Capture the cell that displays the provided text and extract its [x, y] central coordinate. 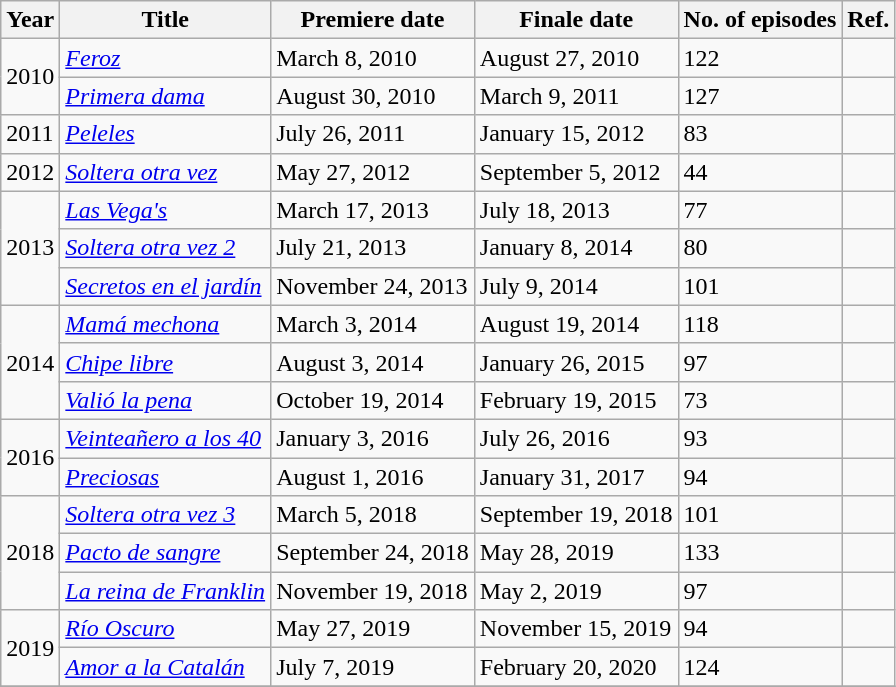
2013 [30, 248]
July 7, 2019 [373, 667]
February 20, 2020 [576, 667]
124 [760, 667]
2011 [30, 134]
August 27, 2010 [576, 58]
January 26, 2015 [576, 362]
March 8, 2010 [373, 58]
Mamá mechona [166, 324]
September 19, 2018 [576, 515]
November 24, 2013 [373, 286]
August 3, 2014 [373, 362]
118 [760, 324]
133 [760, 553]
2019 [30, 648]
March 17, 2013 [373, 210]
Premiere date [373, 20]
Valió la pena [166, 400]
January 15, 2012 [576, 134]
October 19, 2014 [373, 400]
Preciosas [166, 477]
August 30, 2010 [373, 96]
No. of episodes [760, 20]
July 21, 2013 [373, 248]
May 27, 2012 [373, 172]
March 9, 2011 [576, 96]
Secretos en el jardín [166, 286]
2018 [30, 553]
Primera dama [166, 96]
Ref. [868, 20]
Pacto de sangre [166, 553]
Veinteañero a los 40 [166, 438]
August 19, 2014 [576, 324]
May 28, 2019 [576, 553]
Soltera otra vez 2 [166, 248]
Soltera otra vez [166, 172]
July 18, 2013 [576, 210]
83 [760, 134]
44 [760, 172]
80 [760, 248]
La reina de Franklin [166, 591]
Soltera otra vez 3 [166, 515]
July 26, 2011 [373, 134]
2010 [30, 77]
Feroz [166, 58]
73 [760, 400]
122 [760, 58]
July 26, 2016 [576, 438]
Peleles [166, 134]
May 2, 2019 [576, 591]
March 5, 2018 [373, 515]
August 1, 2016 [373, 477]
93 [760, 438]
2014 [30, 362]
2012 [30, 172]
127 [760, 96]
November 15, 2019 [576, 629]
January 8, 2014 [576, 248]
Amor a la Catalán [166, 667]
Title [166, 20]
November 19, 2018 [373, 591]
May 27, 2019 [373, 629]
77 [760, 210]
Year [30, 20]
July 9, 2014 [576, 286]
September 24, 2018 [373, 553]
March 3, 2014 [373, 324]
Las Vega's [166, 210]
January 31, 2017 [576, 477]
Río Oscuro [166, 629]
February 19, 2015 [576, 400]
January 3, 2016 [373, 438]
Chipe libre [166, 362]
Finale date [576, 20]
2016 [30, 457]
September 5, 2012 [576, 172]
